Provide the [x, y] coordinate of the cell's center where the given text is located.  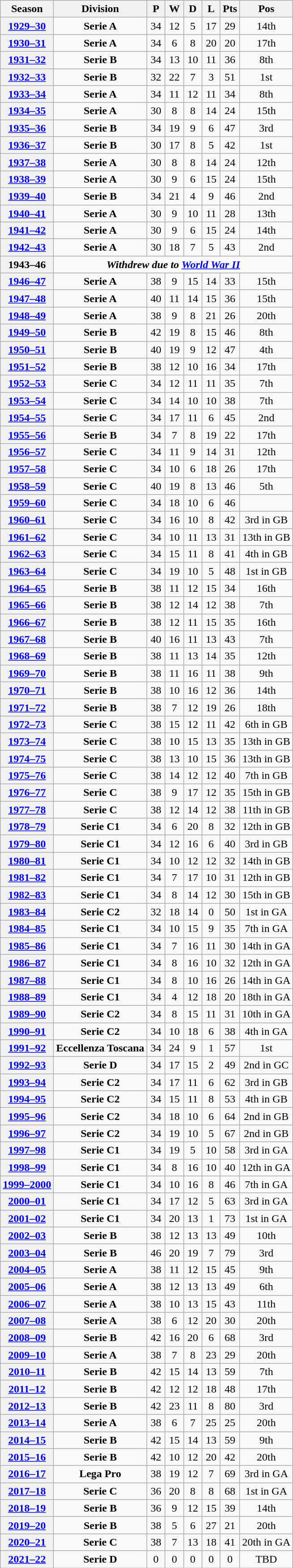
1979–80 [27, 844]
1995–96 [27, 1116]
1973–74 [27, 741]
1989–90 [27, 1014]
1947–48 [27, 299]
73 [230, 1218]
1967–68 [27, 639]
1958–59 [27, 486]
1954–55 [27, 418]
2020–21 [27, 1542]
28 [230, 214]
1970–71 [27, 690]
2009–10 [27, 1355]
18th [266, 707]
1978–79 [27, 827]
1987–88 [27, 980]
Season [27, 9]
1960–61 [27, 520]
1972–73 [27, 724]
18th in GA [266, 997]
2001–02 [27, 1218]
6th in GB [266, 724]
1950–51 [27, 350]
3 [211, 77]
1968–69 [27, 656]
1964–65 [27, 588]
W [175, 9]
57 [230, 1048]
1980–81 [27, 861]
Lega Pro [100, 1474]
1943–46 [27, 265]
2005–06 [27, 1286]
1965–66 [27, 605]
2006–07 [27, 1304]
69 [230, 1474]
1957–58 [27, 469]
2007–08 [27, 1321]
14th in GB [266, 861]
2015–16 [27, 1457]
6th [266, 1286]
1951–52 [27, 367]
13th [266, 214]
1939–40 [27, 196]
2002–03 [27, 1235]
50 [230, 912]
33 [230, 282]
20th in GA [266, 1542]
1976–77 [27, 793]
L [211, 9]
2014–15 [27, 1440]
2008–09 [27, 1338]
1971–72 [27, 707]
2nd in GC [266, 1065]
1966–67 [27, 622]
2 [211, 1065]
Eccellenza Toscana [100, 1048]
1984–85 [27, 929]
1935–36 [27, 128]
10th in GA [266, 1014]
2004–05 [27, 1269]
1985–86 [27, 946]
1991–92 [27, 1048]
1940–41 [27, 214]
58 [230, 1150]
2010–11 [27, 1372]
1949–50 [27, 333]
1959–60 [27, 503]
D [193, 9]
2012–13 [27, 1406]
1996–97 [27, 1133]
P [156, 9]
11th [266, 1304]
1952–53 [27, 384]
51 [230, 77]
1930–31 [27, 43]
1933–34 [27, 94]
80 [230, 1406]
1990–91 [27, 1031]
7th in GB [266, 776]
1974–75 [27, 759]
1934–35 [27, 111]
1983–84 [27, 912]
Division [100, 9]
2003–04 [27, 1252]
1929–30 [27, 26]
10th [266, 1235]
1963–64 [27, 571]
1993–94 [27, 1082]
1994–95 [27, 1099]
1937–38 [27, 162]
1936–37 [27, 145]
1941–42 [27, 231]
67 [230, 1133]
39 [230, 1508]
1961–62 [27, 537]
TBD [266, 1559]
Pos [266, 9]
2017–18 [27, 1491]
2021–22 [27, 1559]
1969–70 [27, 673]
1953–54 [27, 401]
1931–32 [27, 60]
2000–01 [27, 1201]
53 [230, 1099]
2013–14 [27, 1423]
2019–20 [27, 1525]
1975–76 [27, 776]
1981–82 [27, 878]
11th in GB [266, 810]
Withdrew due to World War II [173, 265]
5th [266, 486]
1946–47 [27, 282]
79 [230, 1252]
Pts [230, 9]
1948–49 [27, 316]
1955–56 [27, 435]
1956–57 [27, 452]
1977–78 [27, 810]
62 [230, 1082]
1962–63 [27, 554]
27 [211, 1525]
64 [230, 1116]
4th [266, 350]
2018–19 [27, 1508]
1997–98 [27, 1150]
1982–83 [27, 895]
1998–99 [27, 1167]
1992–93 [27, 1065]
1988–89 [27, 997]
1938–39 [27, 179]
63 [230, 1201]
1942–43 [27, 248]
4th in GA [266, 1031]
1999–2000 [27, 1184]
1932–33 [27, 77]
1st in GB [266, 571]
2011–12 [27, 1389]
2016–17 [27, 1474]
1986–87 [27, 963]
